Determine the (X, Y) coordinate at the center of the cell enclosing the given text.  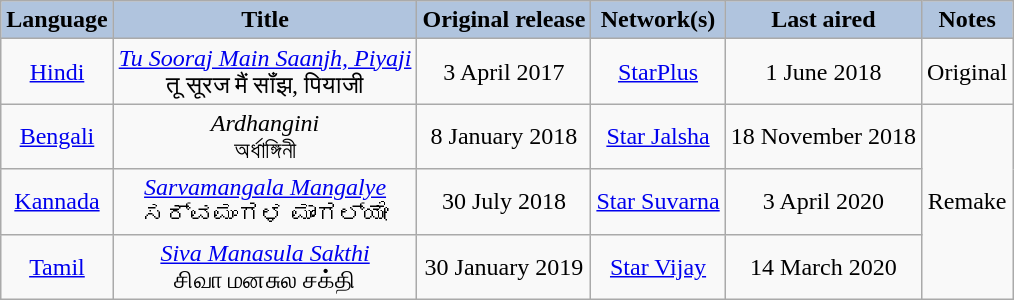
18 November 2018 (823, 136)
30 January 2019 (504, 266)
Ardhangini অর্ধাঙ্গিনী (265, 136)
Remake (968, 202)
3 April 2020 (823, 202)
Network(s) (658, 20)
Tamil (57, 266)
Bengali (57, 136)
StarPlus (658, 72)
Siva Manasula Sakthi சிவா மனசுல சக்தி (265, 266)
Star Vijay (658, 266)
Original (968, 72)
Notes (968, 20)
Title (265, 20)
Tu Sooraj Main Saanjh, Piyaji तू सूरज मैं सॉंझ, पियाजी (265, 72)
30 July 2018 (504, 202)
Language (57, 20)
Kannada (57, 202)
Last aired (823, 20)
8 January 2018 (504, 136)
Original release (504, 20)
1 June 2018 (823, 72)
14 March 2020 (823, 266)
Hindi (57, 72)
3 April 2017 (504, 72)
Sarvamangala Mangalye ಸರ್ವಮಂಗಳ ಮಾಂಗಲ್ಯೇ (265, 202)
Star Jalsha (658, 136)
Star Suvarna (658, 202)
